Pinpoint the cell where the given text exists, returning its (x, y) midpoint coordinate. 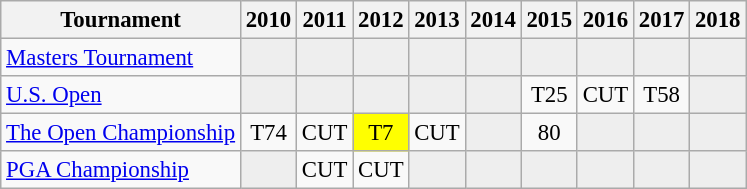
80 (549, 133)
Masters Tournament (121, 58)
2015 (549, 20)
2012 (381, 20)
U.S. Open (121, 95)
2013 (437, 20)
T25 (549, 95)
T74 (268, 133)
The Open Championship (121, 133)
T7 (381, 133)
2018 (718, 20)
2014 (493, 20)
2011 (325, 20)
Tournament (121, 20)
T58 (661, 95)
2017 (661, 20)
2010 (268, 20)
PGA Championship (121, 170)
2016 (605, 20)
